Return [x, y] of the center of cell containing provided text 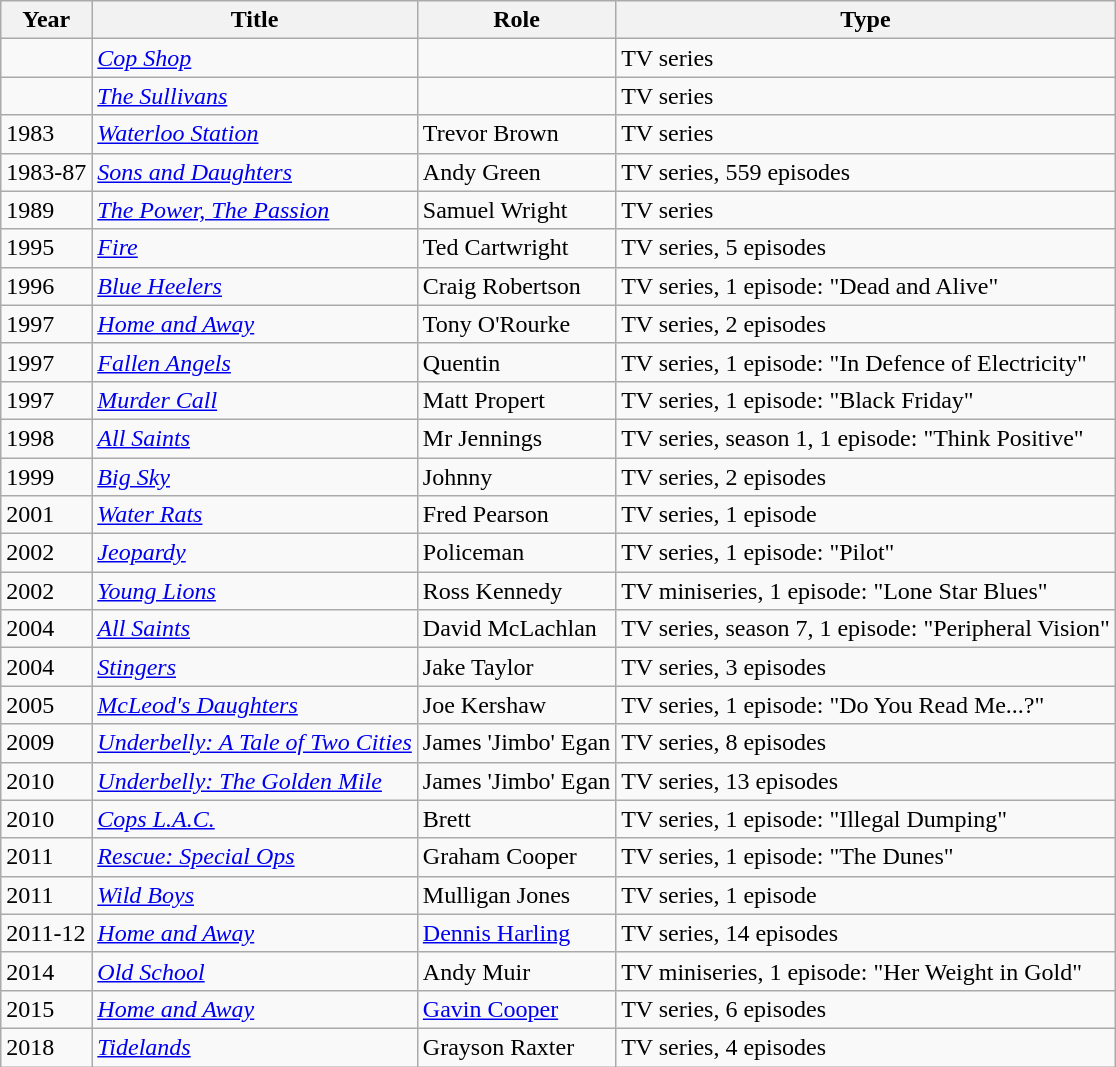
2009 [46, 743]
1989 [46, 210]
TV series, 1 episode: "In Defence of Electricity" [866, 362]
Cops L.A.C. [255, 819]
Rescue: Special Ops [255, 857]
Mulligan Jones [516, 895]
1983 [46, 134]
TV series, season 7, 1 episode: "Peripheral Vision" [866, 629]
TV miniseries, 1 episode: "Her Weight in Gold" [866, 971]
TV miniseries, 1 episode: "Lone Star Blues" [866, 591]
TV series, 1 episode: "Dead and Alive" [866, 286]
Andy Green [516, 172]
TV series, 5 episodes [866, 248]
1995 [46, 248]
Water Rats [255, 515]
Murder Call [255, 400]
TV series, 1 episode: "Pilot" [866, 553]
2014 [46, 971]
Samuel Wright [516, 210]
1996 [46, 286]
Joe Kershaw [516, 705]
Graham Cooper [516, 857]
Jake Taylor [516, 667]
Ted Cartwright [516, 248]
2018 [46, 1047]
Year [46, 20]
Quentin [516, 362]
Old School [255, 971]
TV series, 14 episodes [866, 933]
Brett [516, 819]
Role [516, 20]
Policeman [516, 553]
1999 [46, 477]
1983-87 [46, 172]
Fred Pearson [516, 515]
Tony O'Rourke [516, 324]
The Sullivans [255, 96]
TV series, season 1, 1 episode: "Think Positive" [866, 438]
Blue Heelers [255, 286]
Cop Shop [255, 58]
TV series, 13 episodes [866, 781]
Gavin Cooper [516, 1009]
Johnny [516, 477]
Title [255, 20]
Dennis Harling [516, 933]
2001 [46, 515]
Jeopardy [255, 553]
Type [866, 20]
Sons and Daughters [255, 172]
2015 [46, 1009]
Underbelly: The Golden Mile [255, 781]
TV series, 1 episode: "Illegal Dumping" [866, 819]
TV series, 3 episodes [866, 667]
Waterloo Station [255, 134]
TV series, 1 episode: "Do You Read Me...?" [866, 705]
Young Lions [255, 591]
Big Sky [255, 477]
Fallen Angels [255, 362]
Wild Boys [255, 895]
Tidelands [255, 1047]
TV series, 6 episodes [866, 1009]
1998 [46, 438]
2011-12 [46, 933]
TV series, 1 episode: "The Dunes" [866, 857]
Ross Kennedy [516, 591]
David McLachlan [516, 629]
TV series, 1 episode: "Black Friday" [866, 400]
Matt Propert [516, 400]
The Power, The Passion [255, 210]
TV series, 8 episodes [866, 743]
Craig Robertson [516, 286]
2005 [46, 705]
Trevor Brown [516, 134]
TV series, 559 episodes [866, 172]
TV series, 4 episodes [866, 1047]
Grayson Raxter [516, 1047]
Stingers [255, 667]
Mr Jennings [516, 438]
Andy Muir [516, 971]
Fire [255, 248]
Underbelly: A Tale of Two Cities [255, 743]
McLeod's Daughters [255, 705]
